Return (X, Y) of the center of cell containing provided text 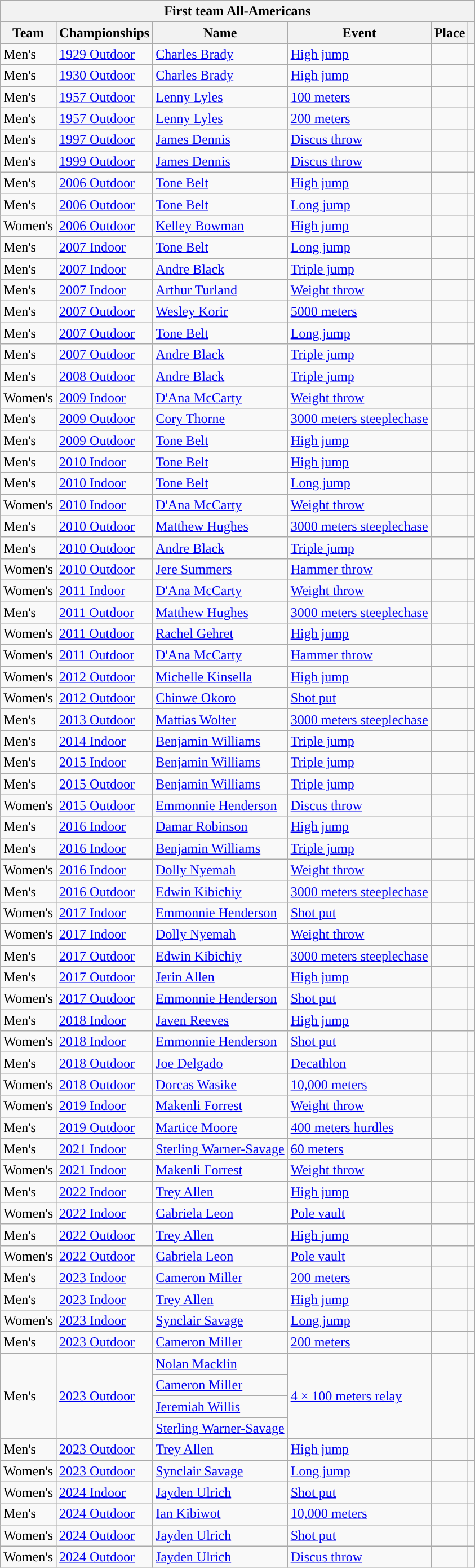
Rachel Gehret (220, 634)
Dorcas Wasike (220, 1085)
1929 Outdoor (105, 54)
2024 Indoor (105, 1492)
Joe Delgado (220, 1063)
400 meters hurdles (359, 1127)
Martice Moore (220, 1127)
Wesley Korir (220, 312)
60 meters (359, 1149)
Cory Thorne (220, 419)
Jerin Allen (220, 977)
2016 Outdoor (105, 891)
100 meters (359, 97)
Mattias Wolter (220, 720)
4 × 100 meters relay (359, 1396)
Jere Summers (220, 569)
Javen Reeves (220, 1020)
2013 Outdoor (105, 720)
First team All-Americans (238, 11)
1997 Outdoor (105, 140)
Team (28, 33)
Championships (105, 33)
Decathlon (359, 1063)
2011 Indoor (105, 591)
Kelley Bowman (220, 226)
1999 Outdoor (105, 161)
Nolan Macklin (220, 1364)
Ian Kibiwot (220, 1514)
Jeremiah Willis (220, 1407)
Place (450, 33)
Event (359, 33)
2015 Indoor (105, 763)
2019 Indoor (105, 1106)
Chinwe Okoro (220, 698)
5000 meters (359, 312)
Arthur Turland (220, 290)
2008 Outdoor (105, 376)
2019 Outdoor (105, 1127)
Michelle Kinsella (220, 677)
Damar Robinson (220, 827)
2014 Indoor (105, 741)
1930 Outdoor (105, 76)
Name (220, 33)
2009 Indoor (105, 398)
